Locate the cell with the specified text and output its [X, Y] center coordinate. 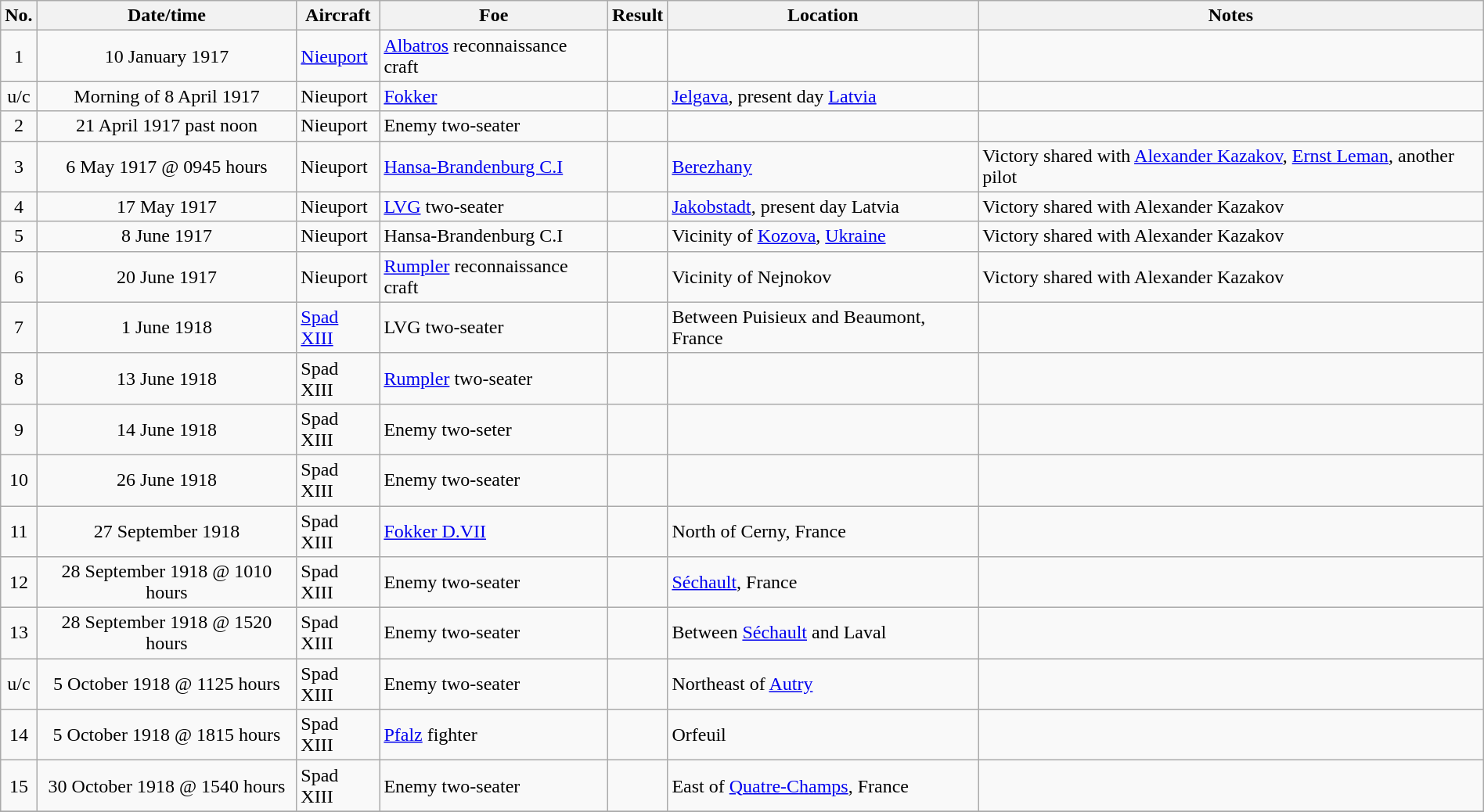
East of Quatre-Champs, France [823, 785]
5 October 1918 @ 1125 hours [167, 684]
7 [19, 327]
Vicinity of Nejnokov [823, 277]
27 September 1918 [167, 530]
Rumpler reconnaissance craft [494, 277]
3 [19, 166]
13 June 1918 [167, 379]
Northeast of Autry [823, 684]
Date/time [167, 16]
4 [19, 207]
Notes [1231, 16]
1 [19, 56]
No. [19, 16]
2 [19, 126]
Fokker [494, 96]
28 September 1918 @ 1520 hours [167, 634]
13 [19, 634]
Between Puisieux and Beaumont, France [823, 327]
6 May 1917 @ 0945 hours [167, 166]
14 June 1918 [167, 429]
Result [637, 16]
14 [19, 735]
10 January 1917 [167, 56]
Fokker D.VII [494, 530]
15 [19, 785]
Location [823, 16]
11 [19, 530]
Jelgava, present day Latvia [823, 96]
12 [19, 582]
6 [19, 277]
5 [19, 236]
20 June 1917 [167, 277]
Jakobstadt, present day Latvia [823, 207]
Berezhany [823, 166]
Morning of 8 April 1917 [167, 96]
8 [19, 379]
9 [19, 429]
30 October 1918 @ 1540 hours [167, 785]
Enemy two-seter [494, 429]
1 June 1918 [167, 327]
Rumpler two-seater [494, 379]
26 June 1918 [167, 480]
Between Séchault and Laval [823, 634]
Foe [494, 16]
Pfalz fighter [494, 735]
Victory shared with Alexander Kazakov, Ernst Leman, another pilot [1231, 166]
Albatros reconnaissance craft [494, 56]
21 April 1917 past noon [167, 126]
Orfeuil [823, 735]
Séchault, France [823, 582]
North of Cerny, France [823, 530]
Vicinity of Kozova, Ukraine [823, 236]
5 October 1918 @ 1815 hours [167, 735]
10 [19, 480]
8 June 1917 [167, 236]
Aircraft [338, 16]
17 May 1917 [167, 207]
28 September 1918 @ 1010 hours [167, 582]
